Provide the [X, Y] coordinate of the cell's center where the given text is located.  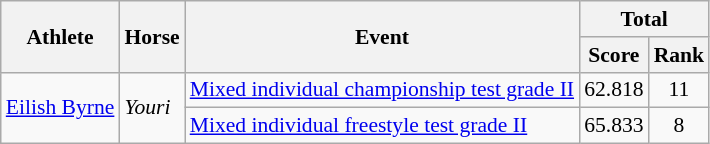
Total [644, 19]
62.818 [614, 90]
Horse [152, 36]
Score [614, 55]
Athlete [60, 36]
Mixed individual freestyle test grade II [382, 126]
11 [680, 90]
Eilish Byrne [60, 108]
Youri [152, 108]
Rank [680, 55]
Mixed individual championship test grade II [382, 90]
Event [382, 36]
8 [680, 126]
65.833 [614, 126]
